For the text-containing cell, return its midpoint in (X, Y) coordinate format. 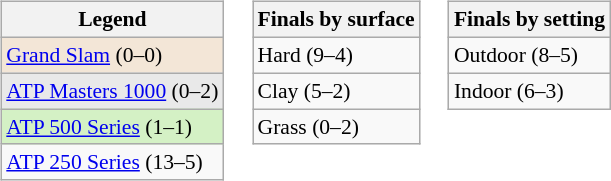
ATP Masters 1000 (0–2) (112, 91)
Hard (9–4) (336, 55)
ATP 500 Series (1–1) (112, 127)
Indoor (6–3) (530, 91)
Legend (112, 20)
Grass (0–2) (336, 127)
ATP 250 Series (13–5) (112, 162)
Outdoor (8–5) (530, 55)
Clay (5–2) (336, 91)
Grand Slam (0–0) (112, 55)
Finals by surface (336, 20)
Finals by setting (530, 20)
